Identify which cell holds the provided text, then report its (X, Y) central coordinate. 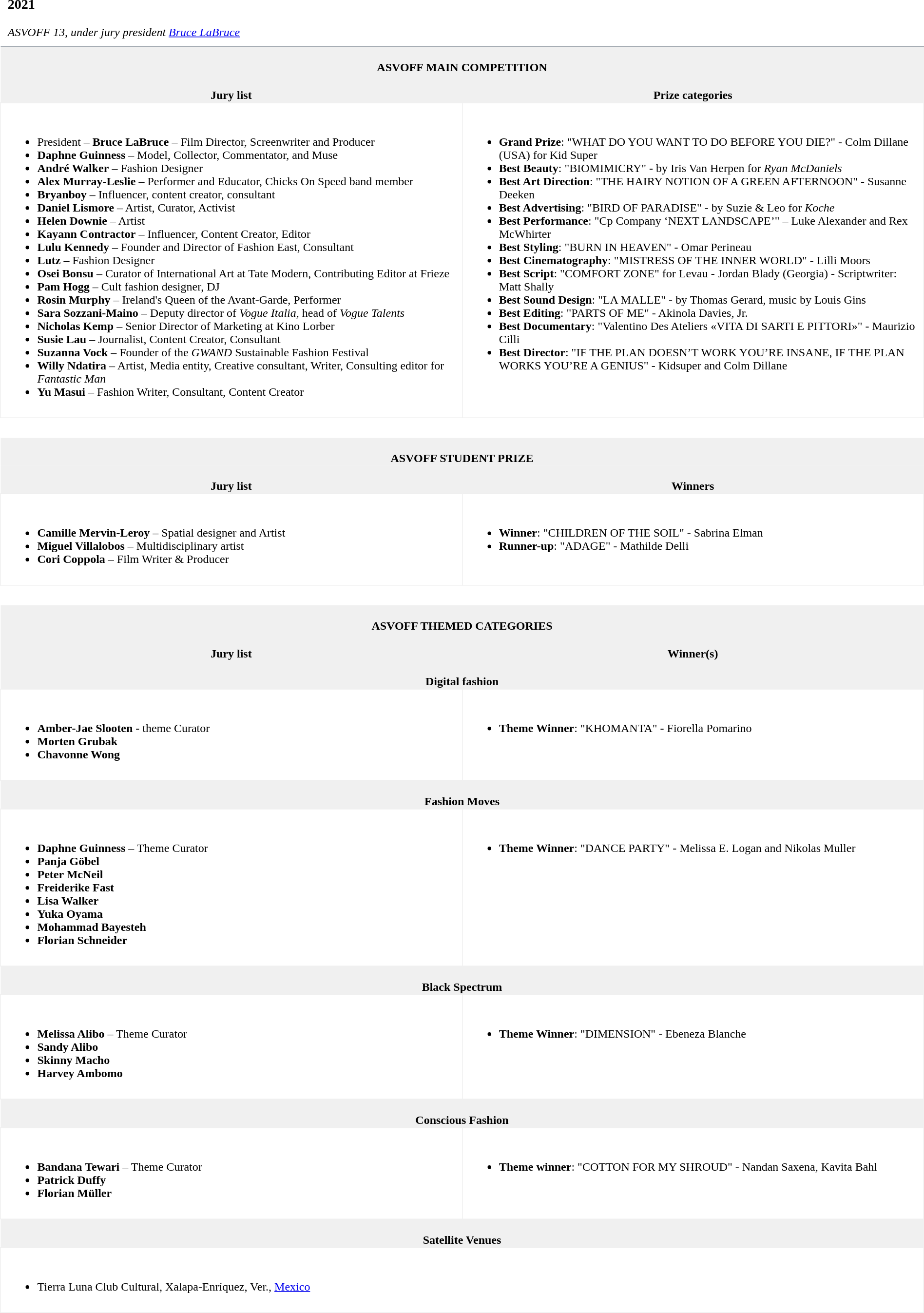
Theme Winner: "KHOMANTA" - Fiorella Pomarino (693, 735)
Black Spectrum (462, 981)
Digital fashion (462, 676)
Winner: "CHILDREN OF THE SOIL" - Sabrina ElmanRunner-up: "ADAGE" - Mathilde Delli (693, 540)
Winner(s) (693, 647)
Tierra Luna Club Cultural, Xalapa-Enríquez, Ver., Mexico (462, 1280)
Bandana Tewari – Theme CuratorPatrick DuffyFlorian Müller (231, 1174)
Theme winner: "COTTON FOR MY SHROUD" - Nandan Saxena, Kavita Bahl (693, 1174)
Prize categories (693, 89)
Theme Winner: "DANCE PARTY" - Melissa E. Logan and Nikolas Muller (693, 888)
ASVOFF STUDENT PRIZE (462, 452)
Theme Winner: "DIMENSION" - Ebeneza Blanche (693, 1047)
Conscious Fashion (462, 1114)
Daphne Guinness – Theme CuratorPanja GöbelPeter McNeilFreiderike FastLisa WalkerYuka OyamaMohammad BayestehFlorian Schneider (231, 888)
Melissa Alibo – Theme CuratorSandy AliboSkinny MachoHarvey Ambomo (231, 1047)
Winners (693, 480)
ASVOFF THEMED CATEGORIES (462, 620)
ASVOFF MAIN COMPETITION (462, 61)
Camille Mervin-Leroy – Spatial designer and ArtistMiguel Villalobos – Multidisciplinary artistCori Coppola – Film Writer & Producer (231, 540)
Satellite Venues (462, 1234)
Amber-Jae Slooten - theme CuratorMorten GrubakChavonne Wong (231, 735)
Fashion Moves (462, 795)
